Determine the [x, y] coordinate at the center of the cell enclosing the given text.  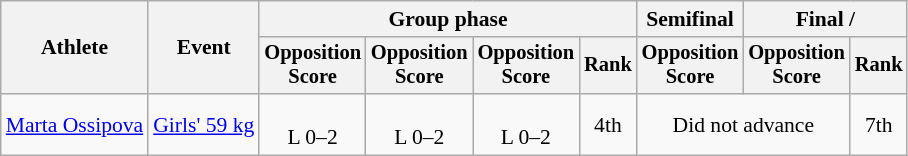
7th [879, 124]
Final / [825, 19]
4th [608, 124]
Marta Ossipova [74, 124]
Group phase [448, 19]
Did not advance [744, 124]
Athlete [74, 48]
Girls' 59 kg [204, 124]
Event [204, 48]
Semifinal [690, 19]
